Scan for the cell matching the given text and deliver its (x, y) coordinate at center. 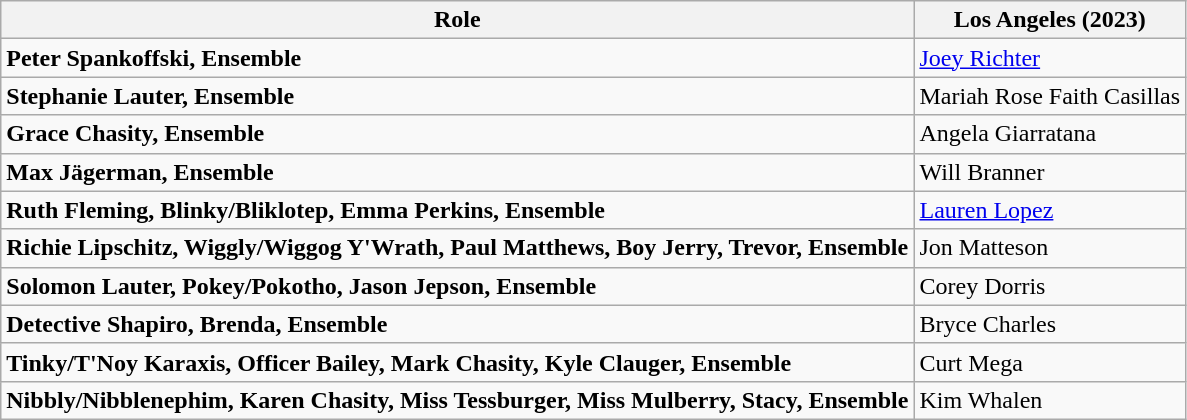
Max Jägerman, Ensemble (458, 172)
Jon Matteson (1050, 248)
Curt Mega (1050, 362)
Will Branner (1050, 172)
Role (458, 20)
Detective Shapiro, Brenda, Ensemble (458, 324)
Solomon Lauter, Pokey/Pokotho, Jason Jepson, Ensemble (458, 286)
Joey Richter (1050, 58)
Ruth Fleming, Blinky/Bliklotep, Emma Perkins, Ensemble (458, 210)
Stephanie Lauter, Ensemble (458, 96)
Bryce Charles (1050, 324)
Grace Chasity, Ensemble (458, 134)
Nibbly/Nibblenephim, Karen Chasity, Miss Tessburger, Miss Mulberry, Stacy, Ensemble (458, 400)
Angela Giarratana (1050, 134)
Los Angeles (2023) (1050, 20)
Richie Lipschitz, Wiggly/Wiggog Y'Wrath, Paul Matthews, Boy Jerry, Trevor, Ensemble (458, 248)
Tinky/T'Noy Karaxis, Officer Bailey, Mark Chasity, Kyle Clauger, Ensemble (458, 362)
Mariah Rose Faith Casillas (1050, 96)
Corey Dorris (1050, 286)
Peter Spankoffski, Ensemble (458, 58)
Lauren Lopez (1050, 210)
Kim Whalen (1050, 400)
